Scan for the cell matching the given text and deliver its (X, Y) coordinate at center. 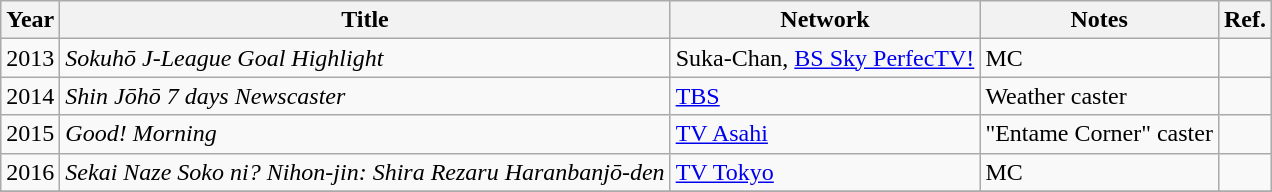
Ref. (1244, 20)
2015 (30, 134)
Network (825, 20)
Year (30, 20)
"Entame Corner" caster (1100, 134)
TBS (825, 96)
TV Tokyo (825, 172)
Suka-Chan, BS Sky PerfecTV! (825, 58)
Sekai Naze Soko ni? Nihon-jin: Shira Rezaru Haranbanjō-den (365, 172)
Title (365, 20)
Weather caster (1100, 96)
Notes (1100, 20)
Sokuhō J-League Goal Highlight (365, 58)
2013 (30, 58)
Shin Jōhō 7 days Newscaster (365, 96)
2014 (30, 96)
2016 (30, 172)
TV Asahi (825, 134)
Good! Morning (365, 134)
